Identify which cell holds the provided text, then report its (X, Y) central coordinate. 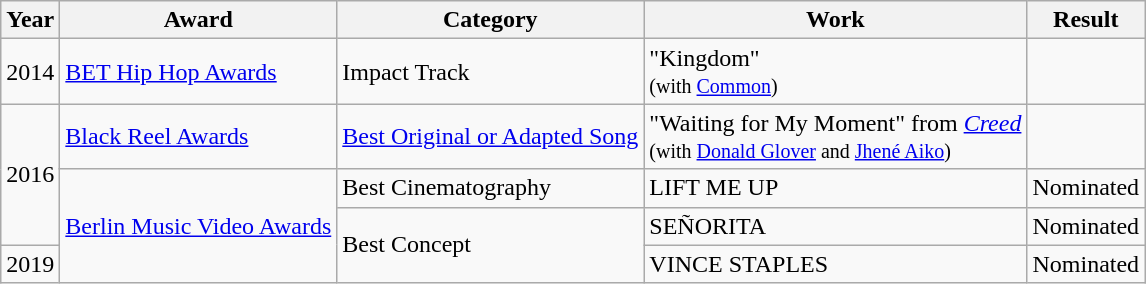
SEÑORITA (836, 226)
2014 (30, 72)
"Kingdom" (with Common) (836, 72)
2019 (30, 264)
Work (836, 20)
2016 (30, 174)
Best Original or Adapted Song (490, 136)
Black Reel Awards (198, 136)
"Waiting for My Moment" from Creed (with Donald Glover and Jhené Aiko) (836, 136)
Best Concept (490, 245)
LIFT ME UP (836, 188)
Year (30, 20)
BET Hip Hop Awards (198, 72)
Berlin Music Video Awards (198, 226)
Category (490, 20)
Impact Track (490, 72)
Result (1086, 20)
VINCE STAPLES (836, 264)
Award (198, 20)
Best Cinematography (490, 188)
